Find where the given text appears and provide that cell's center as (X, Y) coordinate. 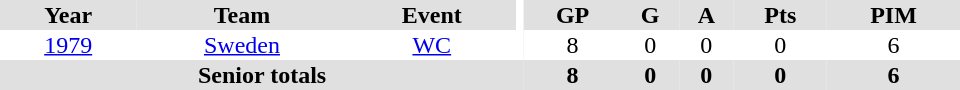
Year (68, 15)
PIM (894, 15)
WC (432, 45)
Event (432, 15)
GP (572, 15)
1979 (68, 45)
A (706, 15)
Pts (781, 15)
G (650, 15)
Sweden (242, 45)
Team (242, 15)
Senior totals (262, 75)
